Detect which cell encompasses the target text, then output its [x, y] center coordinate. 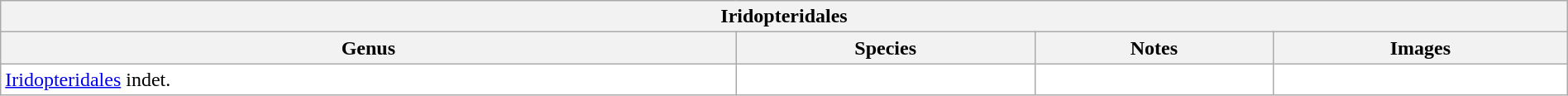
Iridopteridales indet. [369, 79]
Notes [1154, 48]
Images [1421, 48]
Genus [369, 48]
Iridopteridales [784, 17]
Species [885, 48]
